Output the (X, Y) coordinate of the center of the cell containing the given text.  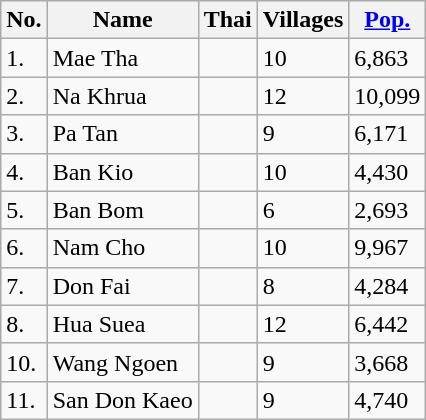
4,740 (388, 400)
1. (24, 58)
7. (24, 286)
11. (24, 400)
4,284 (388, 286)
8 (303, 286)
No. (24, 20)
4. (24, 172)
3. (24, 134)
Wang Ngoen (122, 362)
Don Fai (122, 286)
6,171 (388, 134)
6 (303, 210)
Pa Tan (122, 134)
Name (122, 20)
8. (24, 324)
Thai (228, 20)
Na Khrua (122, 96)
6,442 (388, 324)
10. (24, 362)
9,967 (388, 248)
Hua Suea (122, 324)
Nam Cho (122, 248)
6. (24, 248)
Pop. (388, 20)
3,668 (388, 362)
Villages (303, 20)
Mae Tha (122, 58)
5. (24, 210)
San Don Kaeo (122, 400)
2. (24, 96)
6,863 (388, 58)
Ban Kio (122, 172)
2,693 (388, 210)
10,099 (388, 96)
4,430 (388, 172)
Ban Bom (122, 210)
